Find where the given text appears and provide that cell's center as [X, Y] coordinate. 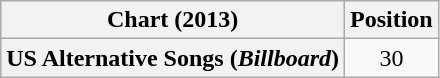
Position [392, 20]
US Alternative Songs (Billboard) [173, 58]
30 [392, 58]
Chart (2013) [173, 20]
